Determine the [X, Y] coordinate at the center of the cell enclosing the given text.  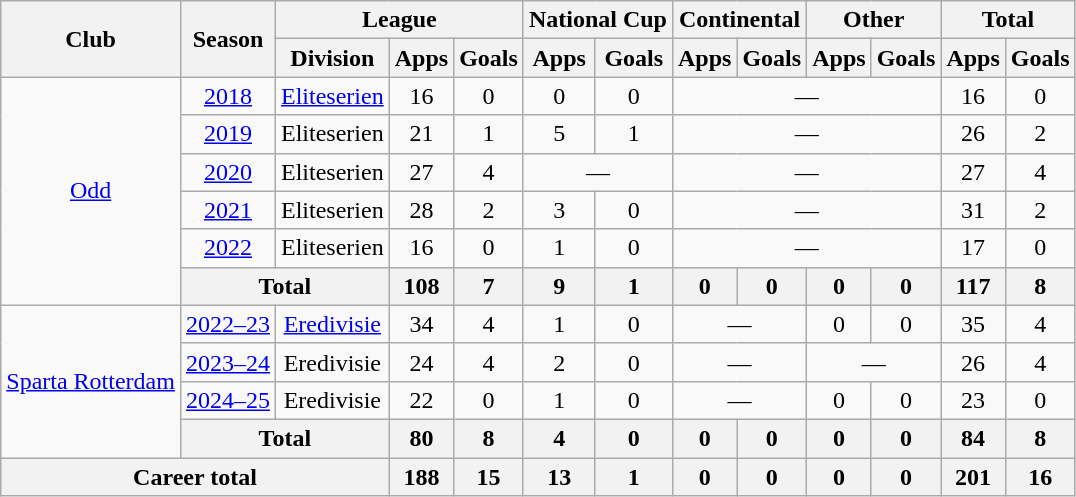
7 [489, 286]
Other [874, 20]
188 [421, 477]
80 [421, 438]
3 [559, 210]
31 [973, 210]
108 [421, 286]
201 [973, 477]
35 [973, 324]
23 [973, 400]
Continental [739, 20]
28 [421, 210]
League [400, 20]
34 [421, 324]
2022–23 [228, 324]
15 [489, 477]
2021 [228, 210]
17 [973, 248]
2019 [228, 134]
Division [333, 58]
13 [559, 477]
Odd [91, 191]
2022 [228, 248]
84 [973, 438]
2024–25 [228, 400]
9 [559, 286]
117 [973, 286]
National Cup [598, 20]
2018 [228, 96]
2020 [228, 172]
Career total [195, 477]
2023–24 [228, 362]
Club [91, 39]
Sparta Rotterdam [91, 381]
24 [421, 362]
22 [421, 400]
Season [228, 39]
21 [421, 134]
5 [559, 134]
